Extract the (x, y) coordinate from the center of the cell holding the provided text.  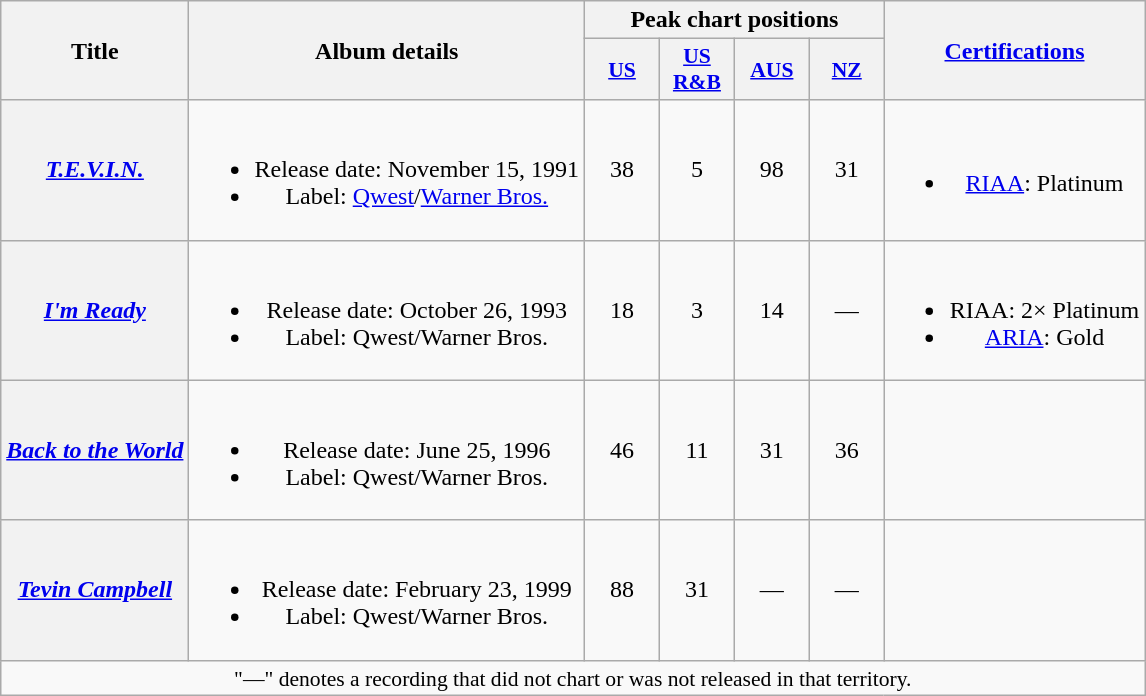
I'm Ready (95, 310)
88 (622, 590)
USR&B (696, 70)
36 (846, 450)
38 (622, 170)
Peak chart positions (735, 20)
"—" denotes a recording that did not chart or was not released in that territory. (573, 678)
NZ (846, 70)
3 (696, 310)
Tevin Campbell (95, 590)
98 (772, 170)
Release date: October 26, 1993Label: Qwest/Warner Bros. (387, 310)
Release date: June 25, 1996Label: Qwest/Warner Bros. (387, 450)
46 (622, 450)
Release date: February 23, 1999Label: Qwest/Warner Bros. (387, 590)
5 (696, 170)
T.E.V.I.N. (95, 170)
Back to the World (95, 450)
Title (95, 50)
RIAA: 2× PlatinumARIA: Gold (1014, 310)
11 (696, 450)
18 (622, 310)
Certifications (1014, 50)
AUS (772, 70)
Release date: November 15, 1991Label: Qwest/Warner Bros. (387, 170)
US (622, 70)
Album details (387, 50)
14 (772, 310)
RIAA: Platinum (1014, 170)
